Identify which cell holds the provided text, then report its [X, Y] central coordinate. 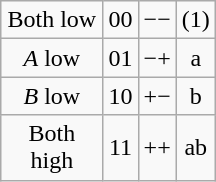
01 [120, 58]
−+ [157, 58]
−− [157, 20]
Both low [52, 20]
Both high [52, 148]
(1) [196, 20]
00 [120, 20]
b [196, 96]
ab [196, 148]
B low [52, 96]
a [196, 58]
++ [157, 148]
A low [52, 58]
10 [120, 96]
+− [157, 96]
11 [120, 148]
